Output the (X, Y) coordinate of the center of the cell containing the given text.  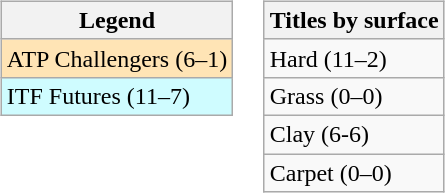
ITF Futures (11–7) (116, 96)
Grass (0–0) (354, 96)
Legend (116, 20)
Carpet (0–0) (354, 173)
Clay (6-6) (354, 134)
Titles by surface (354, 20)
ATP Challengers (6–1) (116, 58)
Hard (11–2) (354, 58)
